Return (X, Y) of the center of cell containing provided text 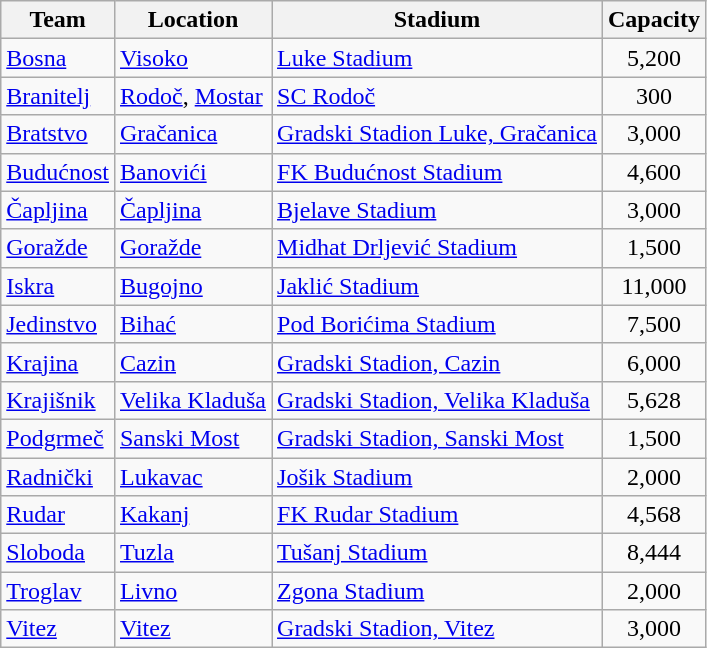
Rodoč, Mostar (192, 96)
Lukavac (192, 477)
Bugojno (192, 286)
Radnički (58, 477)
Branitelj (58, 96)
Tušanj Stadium (438, 553)
Krajišnik (58, 400)
6,000 (654, 362)
Livno (192, 591)
Bratstvo (58, 134)
Iskra (58, 286)
Visoko (192, 58)
Luke Stadium (438, 58)
Capacity (654, 20)
FK Budućnost Stadium (438, 172)
Midhat Drljević Stadium (438, 248)
Troglav (58, 591)
Podgrmeč (58, 438)
300 (654, 96)
Stadium (438, 20)
11,000 (654, 286)
Velika Kladuša (192, 400)
Jedinstvo (58, 324)
Gradski Stadion Luke, Gračanica (438, 134)
4,600 (654, 172)
Jošik Stadium (438, 477)
5,628 (654, 400)
Krajina (58, 362)
Team (58, 20)
FK Rudar Stadium (438, 515)
Gračanica (192, 134)
Tuzla (192, 553)
Sanski Most (192, 438)
Kakanj (192, 515)
Gradski Stadion, Sanski Most (438, 438)
Bihać (192, 324)
Gradski Stadion, Vitez (438, 629)
Banovići (192, 172)
Bjelave Stadium (438, 210)
Rudar (58, 515)
SC Rodoč (438, 96)
Gradski Stadion, Cazin (438, 362)
Bosna (58, 58)
5,200 (654, 58)
Gradski Stadion, Velika Kladuša (438, 400)
Zgona Stadium (438, 591)
Location (192, 20)
Jaklić Stadium (438, 286)
Pod Borićima Stadium (438, 324)
Budućnost (58, 172)
Sloboda (58, 553)
Cazin (192, 362)
4,568 (654, 515)
7,500 (654, 324)
8,444 (654, 553)
